Extract the (x, y) coordinate from the center of the cell holding the provided text.  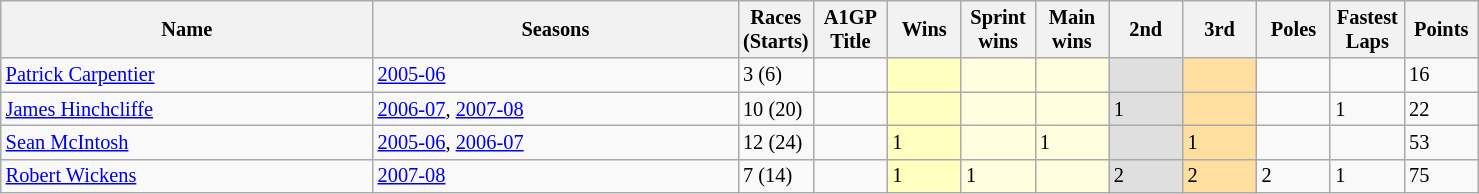
Sprintwins (998, 29)
3rd (1220, 29)
Poles (1294, 29)
7 (14) (776, 176)
22 (1441, 109)
12 (24) (776, 142)
Races(Starts) (776, 29)
FastestLaps (1367, 29)
2007-08 (556, 176)
Name (187, 29)
2nd (1146, 29)
75 (1441, 176)
Seasons (556, 29)
Mainwins (1072, 29)
Points (1441, 29)
10 (20) (776, 109)
Wins (924, 29)
2005-06 (556, 75)
A1GP Title (850, 29)
3 (6) (776, 75)
2005-06, 2006-07 (556, 142)
Sean McIntosh (187, 142)
Patrick Carpentier (187, 75)
53 (1441, 142)
Robert Wickens (187, 176)
James Hinchcliffe (187, 109)
2006-07, 2007-08 (556, 109)
16 (1441, 75)
